Identify which cell holds the provided text, then report its [X, Y] central coordinate. 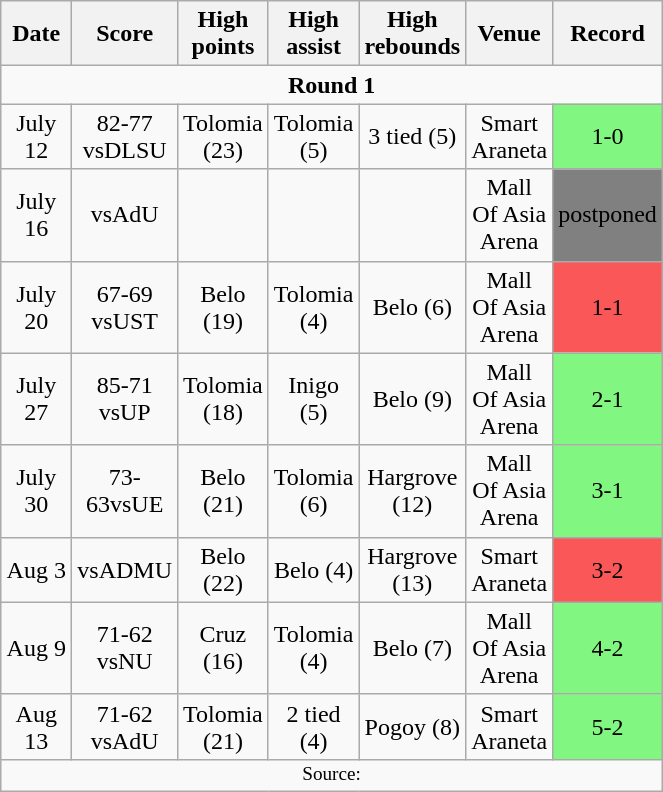
July 20 [36, 307]
Date [36, 34]
Belo (9) [412, 399]
Belo (21) [224, 491]
5-2 [608, 726]
3-1 [608, 491]
2 tied (4) [314, 726]
Aug 9 [36, 648]
Cruz (16) [224, 648]
Source: [332, 775]
Venue [510, 34]
July 16 [36, 215]
Hargrove (13) [412, 570]
Pogoy (8) [412, 726]
3-2 [608, 570]
Belo (19) [224, 307]
Aug 3 [36, 570]
Inigo (5) [314, 399]
1-0 [608, 136]
4-2 [608, 648]
Belo (22) [224, 570]
2-1 [608, 399]
Round 1 [332, 85]
Belo (4) [314, 570]
1-1 [608, 307]
High rebounds [412, 34]
postponed [608, 215]
Record [608, 34]
High assist [314, 34]
Hargrove (12) [412, 491]
July 27 [36, 399]
71-62 vsAdU [125, 726]
71-62 vsNU [125, 648]
Aug 13 [36, 726]
Belo (7) [412, 648]
Tolomia (23) [224, 136]
Tolomia (18) [224, 399]
Tolomia (5) [314, 136]
Score [125, 34]
July 30 [36, 491]
Belo (6) [412, 307]
vsADMU [125, 570]
Tolomia (21) [224, 726]
July 12 [36, 136]
High points [224, 34]
vsAdU [125, 215]
73-63vsUE [125, 491]
85-71 vsUP [125, 399]
3 tied (5) [412, 136]
Tolomia (6) [314, 491]
82-77 vsDLSU [125, 136]
67-69 vsUST [125, 307]
